Find where the given text appears and provide that cell's center as [X, Y] coordinate. 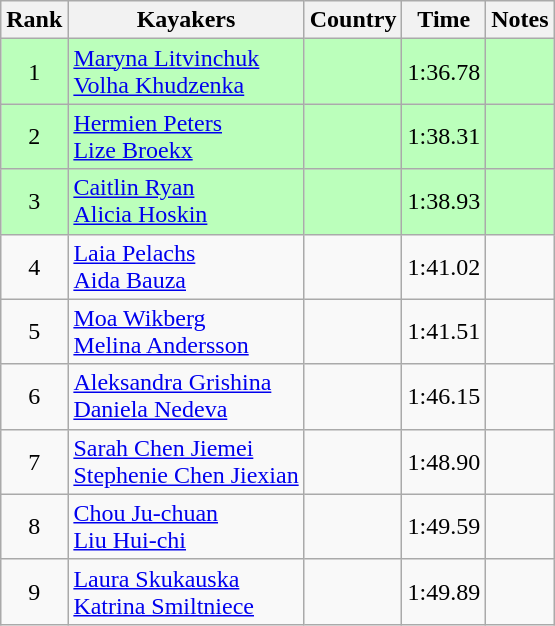
Chou Ju-chuanLiu Hui-chi [186, 526]
1:48.90 [444, 462]
Hermien PetersLize Broekx [186, 136]
Kayakers [186, 20]
Sarah Chen JiemeiStephenie Chen Jiexian [186, 462]
4 [34, 266]
1:41.51 [444, 332]
Moa WikbergMelina Andersson [186, 332]
6 [34, 396]
1:49.59 [444, 526]
7 [34, 462]
9 [34, 592]
Country [353, 20]
1:46.15 [444, 396]
1:38.31 [444, 136]
1:49.89 [444, 592]
1 [34, 72]
Maryna LitvinchukVolha Khudzenka [186, 72]
Notes [520, 20]
3 [34, 202]
1:38.93 [444, 202]
1:36.78 [444, 72]
Laia PelachsAida Bauza [186, 266]
2 [34, 136]
Time [444, 20]
Caitlin RyanAlicia Hoskin [186, 202]
Aleksandra GrishinaDaniela Nedeva [186, 396]
Laura SkukauskaKatrina Smiltniece [186, 592]
5 [34, 332]
1:41.02 [444, 266]
Rank [34, 20]
8 [34, 526]
